Output the [X, Y] coordinate of the center of the cell containing the given text.  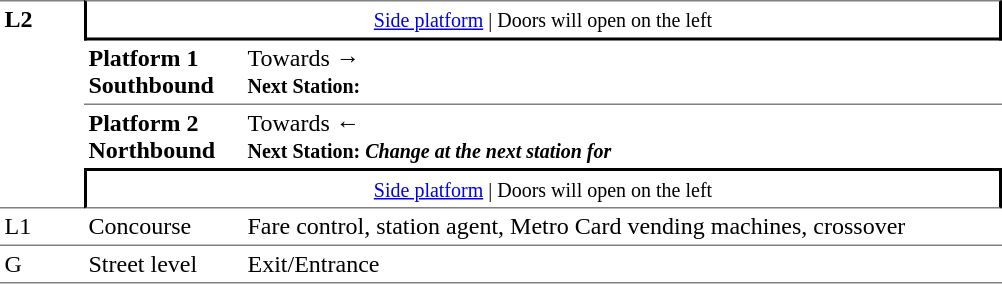
Street level [164, 264]
Towards → Next Station: [622, 72]
Exit/Entrance [622, 264]
Concourse [164, 226]
Fare control, station agent, Metro Card vending machines, crossover [622, 226]
Towards ← Next Station: Change at the next station for [622, 136]
Platform 2Northbound [164, 136]
Platform 1Southbound [164, 72]
G [42, 264]
L1 [42, 226]
L2 [42, 104]
